Detect which cell encompasses the target text, then output its [x, y] center coordinate. 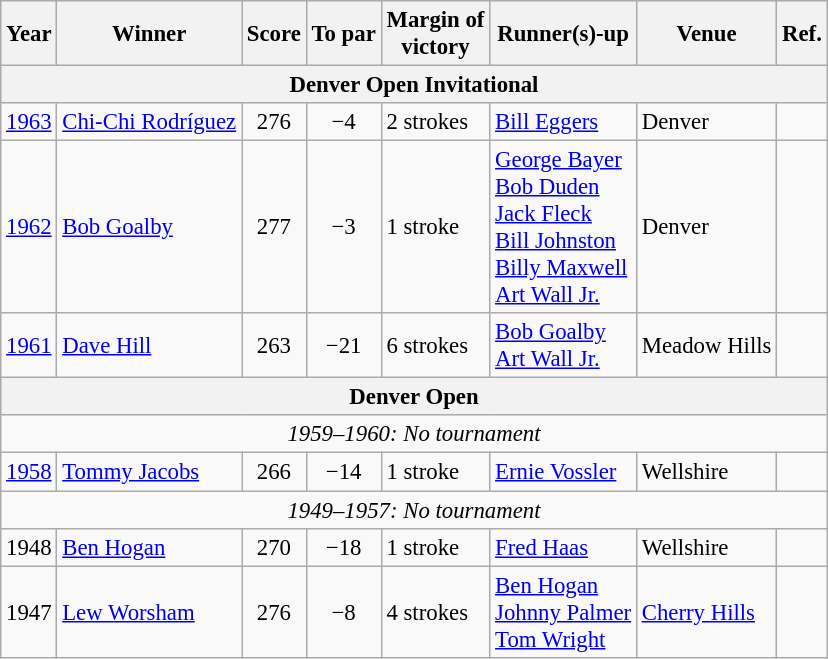
Year [29, 34]
6 strokes [436, 346]
Score [274, 34]
1961 [29, 346]
Lew Worsham [150, 612]
1958 [29, 472]
Tommy Jacobs [150, 472]
−3 [344, 228]
266 [274, 472]
277 [274, 228]
Cherry Hills [706, 612]
Bob Goalby Art Wall Jr. [564, 346]
Denver Open [414, 397]
Ben Hogan [150, 547]
To par [344, 34]
Runner(s)-up [564, 34]
−8 [344, 612]
4 strokes [436, 612]
Bill Eggers [564, 122]
Winner [150, 34]
Meadow Hills [706, 346]
George Bayer Bob Duden Jack Fleck Bill Johnston Billy Maxwell Art Wall Jr. [564, 228]
1959–1960: No tournament [414, 435]
Ben Hogan Johnny Palmer Tom Wright [564, 612]
Fred Haas [564, 547]
−14 [344, 472]
1949–1957: No tournament [414, 510]
−4 [344, 122]
Chi-Chi Rodríguez [150, 122]
Bob Goalby [150, 228]
Denver Open Invitational [414, 85]
2 strokes [436, 122]
270 [274, 547]
Ernie Vossler [564, 472]
Venue [706, 34]
1947 [29, 612]
Ref. [802, 34]
−18 [344, 547]
263 [274, 346]
Margin ofvictory [436, 34]
−21 [344, 346]
1962 [29, 228]
Dave Hill [150, 346]
1948 [29, 547]
1963 [29, 122]
